For the text-containing cell, return its midpoint in [x, y] coordinate format. 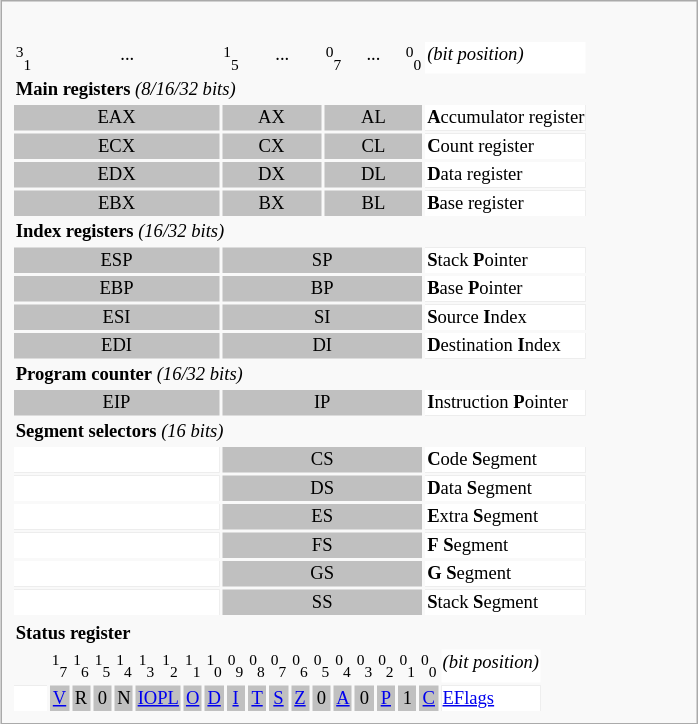
Source Index [506, 318]
Stack Segment [506, 603]
Base register [506, 204]
IOPL [158, 699]
BL [373, 204]
R [81, 699]
D [214, 699]
Segment selectors (16 bits) [300, 432]
F Segment [506, 546]
AX [272, 119]
Data Segment [506, 489]
08 [257, 666]
06 [300, 666]
V [59, 699]
DL [373, 176]
01 [407, 666]
EAX [116, 119]
P [386, 699]
O [192, 699]
ES [322, 518]
ECX [116, 147]
09 [235, 666]
CX [272, 147]
DI [322, 347]
S [278, 699]
EFlags [490, 699]
EDX [116, 176]
Code Segment [506, 461]
IP [322, 404]
16 [81, 666]
Base Pointer [506, 290]
T [257, 699]
17 [59, 666]
1 [407, 699]
EBP [116, 290]
Main registers (8/16/32 bits) [300, 90]
FS [322, 546]
SS [322, 603]
I [235, 699]
DX [272, 176]
BP [322, 290]
A [343, 699]
AL [373, 119]
SP [322, 261]
Count register [506, 147]
DS [322, 489]
Accumulator register [506, 119]
SI [322, 318]
G Segment [506, 575]
11 [192, 666]
Z [300, 699]
EBX [116, 204]
EIP [116, 404]
13 [146, 666]
Destination Index [506, 347]
05 [321, 666]
Data register [506, 176]
ESI [116, 318]
Program counter (16/32 bits) [300, 375]
12 [170, 666]
02 [386, 666]
CS [322, 461]
BX [272, 204]
GS [322, 575]
ESP [116, 261]
10 [214, 666]
Status register [277, 635]
CL [373, 147]
14 [124, 666]
Extra Segment [506, 518]
31 [23, 58]
04 [343, 666]
03 [364, 666]
Instruction Pointer [506, 404]
EDI [116, 347]
N [124, 699]
Index registers (16/32 bits) [300, 233]
C [429, 699]
Stack Pointer [506, 261]
